Return the [X, Y] coordinate for the center point of the cell that contains the specified text.  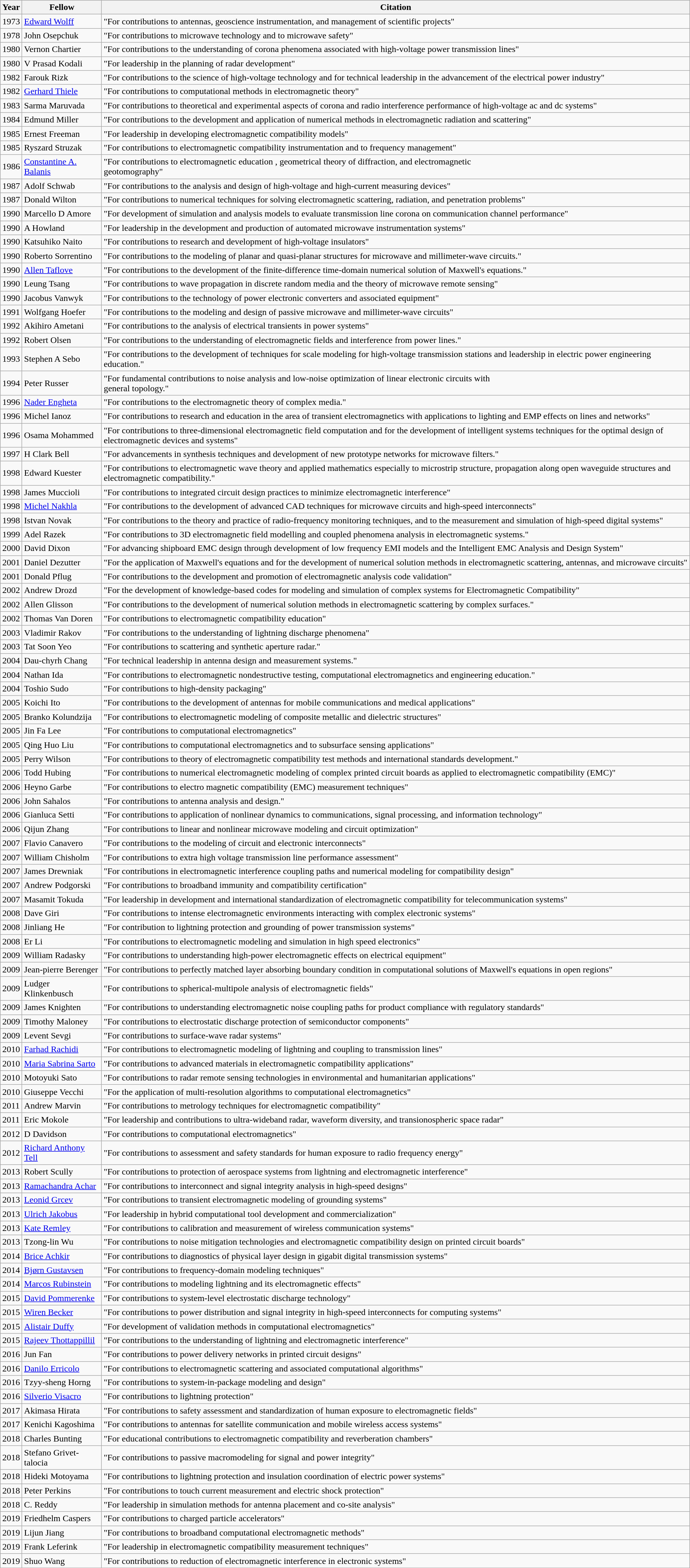
"For contributions to the understanding of lightning discharge phenomena" [396, 632]
Sarma Maruvada [62, 105]
Daniel Dezutter [62, 562]
"For contributions to integrated circuit design practices to minimize electromagnetic interference" [396, 492]
1978 [11, 35]
"For contributions to electromagnetic modeling and simulation in high speed electronics" [396, 941]
Flavio Canavero [62, 843]
"For contributions to noise mitigation technologies and electromagnetic compatibility design on printed circuit boards" [396, 1242]
Shuo Wang [62, 1561]
Koichi Ito [62, 703]
Ramachandra Achar [62, 1186]
Perry Wilson [62, 759]
Wiren Becker [62, 1312]
Giuseppe Vecchi [62, 1092]
Farhad Rachidi [62, 1050]
"For contributions to lightning protection and insulation coordination of electric power systems" [396, 1477]
"For contributions to transient electromagnetic modeling of grounding systems" [396, 1200]
"For contributions to wave propagation in discrete random media and the theory of microwave remote sensing" [396, 284]
Er Li [62, 941]
"For leadership in simulation methods for antenna placement and co-site analysis" [396, 1505]
"For contributions to reduction of electromagnetic interference in electronic systems" [396, 1561]
"For fundamental contributions to noise analysis and low-noise optimization of linear electronic circuits withgeneral topology." [396, 383]
"For contributions to research and development of high-voltage insulators" [396, 242]
"For contributions to understanding electromagnetic noise coupling paths for product compliance with regulatory standards" [396, 1007]
"For contributions to the analysis of electrical transients in power systems" [396, 326]
Stephen A Sebo [62, 359]
"For contributions to antennas, geoscience instrumentation, and management of scientific projects" [396, 21]
"For contributions to broadband computational electromagnetic methods" [396, 1533]
Maria Sabrina Sarto [62, 1064]
"For contributions to power delivery networks in printed circuit designs" [396, 1354]
Michel Nakhla [62, 506]
"For contributions to the modeling of planar and quasi-planar structures for microwave and millimeter-wave circuits." [396, 256]
Branko Kolundzija [62, 717]
Gianluca Setti [62, 815]
Andrew Marvin [62, 1106]
"For leadership in electromagnetic compatibility measurement techniques" [396, 1547]
"For contributions to spherical-multipole analysis of electromagnetic fields" [396, 988]
Stefano Grivet-talocia [62, 1457]
"For contributions to charged particle accelerators" [396, 1519]
Motoyuki Sato [62, 1078]
C. Reddy [62, 1505]
"For leadership in hybrid computational tool development and commercialization" [396, 1214]
1973 [11, 21]
"For contributions to the development of advanced CAD techniques for microwave circuits and high-speed interconnects" [396, 506]
"For contributions to system-in-package modeling and design" [396, 1383]
"For contributions to computational electromagnetics and to subsurface sensing applications" [396, 745]
"For the application of multi-resolution algorithms to computational electromagnetics" [396, 1092]
H Clark Bell [62, 454]
Jacobus Vanwyk [62, 298]
Wolfgang Hoefer [62, 312]
"For contributions to application of nonlinear dynamics to communications, signal processing, and information technology" [396, 815]
William Chisholm [62, 857]
John Osepchuk [62, 35]
Dau-chyrh Chang [62, 660]
Heyno Garbe [62, 787]
"For leadership in the planning of radar development" [396, 63]
David Pommerenke [62, 1298]
John Sahalos [62, 801]
1997 [11, 454]
"For advancing shipboard EMC design through development of low frequency EMI models and the Intelligent EMC Analysis and Design System" [396, 548]
Leung Tsang [62, 284]
D Davidson [62, 1134]
William Radasky [62, 955]
Roberto Sorrentino [62, 256]
Constantine A. Balanis [62, 167]
1983 [11, 105]
Todd Hubing [62, 773]
"For contributions to the analysis and design of high-voltage and high-current measuring devices" [396, 185]
1991 [11, 312]
"For contributions to interconnect and signal integrity analysis in high-speed designs" [396, 1186]
"For contributions to the understanding of corona phenomena associated with high-voltage power transmission lines" [396, 49]
"For contributions to perfectly matched layer absorbing boundary condition in computational solutions of Maxwell's equations in open regions" [396, 969]
Peter Russer [62, 383]
Jin Fa Lee [62, 731]
Thomas Van Doren [62, 618]
Masamit Tokuda [62, 899]
1994 [11, 383]
David Dixon [62, 548]
Adel Razek [62, 534]
Lijun Jiang [62, 1533]
Charles Bunting [62, 1439]
Donald Pflug [62, 576]
"For contributions to high-density packaging" [396, 689]
Andrew Drozd [62, 590]
"For contributions to radar remote sensing technologies in environmental and humanitarian applications" [396, 1078]
Farouk Rizk [62, 77]
"For contributions to the understanding of electromagnetic fields and interference from power lines." [396, 340]
Eric Mokole [62, 1120]
"For contributions to the science of high-voltage technology and for technical leadership in the advancement of the electrical power industry" [396, 77]
Allen Taflove [62, 270]
Hideki Motoyama [62, 1477]
Peter Perkins [62, 1491]
"For contributions to system-level electrostatic discharge technology" [396, 1298]
"For contributions to lightning protection" [396, 1397]
"For educational contributions to electromagnetic compatibility and reverberation chambers" [396, 1439]
"For contributions to the understanding of lightning and electromagnetic interference" [396, 1340]
"For contributions to microwave technology and to microwave safety" [396, 35]
Akimasa Hirata [62, 1411]
James Knighten [62, 1007]
"For technical leadership in antenna design and measurement systems." [396, 660]
1986 [11, 167]
"For contributions to electromagnetic compatibility education" [396, 618]
"For leadership in developing electromagnetic compatibility models" [396, 133]
Kate Remley [62, 1228]
Danilo Erricolo [62, 1368]
"For contributions to safety assessment and standardization of human exposure to electromagnetic fields" [396, 1411]
"For contributions to the development of the finite-difference time-domain numerical solution of Maxwell's equations." [396, 270]
V Prasad Kodali [62, 63]
Frank Leferink [62, 1547]
"For contributions to electromagnetic modeling of composite metallic and dielectric structures" [396, 717]
Marcello D Amore [62, 214]
Michel Ianoz [62, 416]
"For leadership in development and international standardization of electromagnetic compatibility for telecommunication systems" [396, 899]
Jun Fan [62, 1354]
"For contributions to intense electromagnetic environments interacting with complex electronic systems" [396, 913]
James Muccioli [62, 492]
Tzong-lin Wu [62, 1242]
Qing Huo Liu [62, 745]
Jean-pierre Berenger [62, 969]
"For advancements in synthesis techniques and development of new prototype networks for microwave filters." [396, 454]
"For contributions to surface-wave radar systems" [396, 1035]
"For contributions to the development and application of numerical methods in electromagnetic radiation and scattering" [396, 119]
Jinliang He [62, 927]
"For development of simulation and analysis models to evaluate transmission line corona on communication channel performance" [396, 214]
Osama Mohammed [62, 435]
"For contributions to theory of electromagnetic compatibility test methods and international standards development." [396, 759]
"For contributions to frequency-domain modeling techniques" [396, 1270]
Ryszard Struzak [62, 148]
"For contributions to the technology of power electronic converters and associated equipment" [396, 298]
Robert Olsen [62, 340]
Andrew Podgorski [62, 885]
Marcos Rubinstein [62, 1284]
"For contributions to electromagnetic compatibility instrumentation and to frequency management" [396, 148]
Richard Anthony Tell [62, 1153]
"For contributions to power distribution and signal integrity in high-speed interconnects for computing systems" [396, 1312]
"For contributions to numerical techniques for solving electromagnetic scattering, radiation, and penetration problems" [396, 200]
"For contributions to protection of aerospace systems from lightning and electromagnetic interference" [396, 1172]
James Drewniak [62, 871]
"For contributions to the modeling of circuit and electronic interconnects" [396, 843]
Tzyy-sheng Horng [62, 1383]
"For contributions to modeling lightning and its electromagnetic effects" [396, 1284]
Silverio Visacro [62, 1397]
"For contributions to understanding high-power electromagnetic effects on electrical equipment" [396, 955]
Ludger Klinkenbusch [62, 988]
"For the development of knowledge-based codes for modeling and simulation of complex systems for Electromagnetic Compatibility" [396, 590]
"For contributions to assessment and safety standards for human exposure to radio frequency energy" [396, 1153]
"For contributions to antenna analysis and design." [396, 801]
"For contributions to calibration and measurement of wireless communication systems" [396, 1228]
Katsuhiko Naito [62, 242]
Allen Glisson [62, 604]
"For contributions to electromagnetic education , geometrical theory of diffraction, and electromagneticgeotomography" [396, 167]
"For contributions to the development of antennas for mobile communications and medical applications" [396, 703]
"For contributions to electrostatic discharge protection of semiconductor components" [396, 1021]
Ernest Freeman [62, 133]
"For contributions to extra high voltage transmission line performance assessment" [396, 857]
"For contributions to electromagnetic scattering and associated computational algorithms" [396, 1368]
Qijun Zhang [62, 829]
1984 [11, 119]
Vernon Chartier [62, 49]
Friedhelm Caspers [62, 1519]
Dave Giri [62, 913]
"For contributions to diagnostics of physical layer design in gigabit digital transmission systems" [396, 1256]
2000 [11, 548]
"For contributions to theoretical and experimental aspects of corona and radio interference performance of high-voltage ac and dc systems" [396, 105]
Leonid Grcev [62, 1200]
"For contribution to lightning protection and grounding of power transmission systems" [396, 927]
"For contributions in electromagnetic interference coupling paths and numerical modeling for compatibility design" [396, 871]
1999 [11, 534]
"For contributions to touch current measurement and electric shock protection" [396, 1491]
Istvan Novak [62, 520]
Donald Wilton [62, 200]
"For contributions to numerical electromagnetic modeling of complex printed circuit boards as applied to electromagnetic compatibility (EMC)" [396, 773]
"For contributions to metrology techniques for electromagnetic compatibility" [396, 1106]
Kenichi Kagoshima [62, 1425]
"For contributions to broadband immunity and compatibility certification" [396, 885]
"For contributions to electromagnetic modeling of lightning and coupling to transmission lines" [396, 1050]
Edmund Miller [62, 119]
Rajeev Thottappillil [62, 1340]
Toshio Sudo [62, 689]
Vladimir Rakov [62, 632]
Levent Sevgi [62, 1035]
Citation [396, 7]
"For contributions to the modeling and design of passive microwave and millimeter-wave circuits" [396, 312]
1993 [11, 359]
Brice Achkir [62, 1256]
"For contributions to computational methods in electromagnetic theory" [396, 91]
"For contributions to the development of numerical solution methods in electromagnetic scattering by complex surfaces." [396, 604]
Gerhard Thiele [62, 91]
Adolf Schwab [62, 185]
Edward Kuester [62, 473]
Nathan Ida [62, 674]
"For contributions to linear and nonlinear microwave modeling and circuit optimization" [396, 829]
Nader Engheta [62, 402]
"For contributions to 3D electromagnetic field modelling and coupled phenomena analysis in electromagnetic systems." [396, 534]
A Howland [62, 228]
Bjørn Gustavsen [62, 1270]
"For contributions to scattering and synthetic aperture radar." [396, 646]
Fellow [62, 7]
Timothy Maloney [62, 1021]
Ulrich Jakobus [62, 1214]
Edward Wolff [62, 21]
"For contributions to electromagnetic nondestructive testing, computational electromagnetics and engineering education." [396, 674]
Akihiro Ametani [62, 326]
"For contributions to advanced materials in electromagnetic compatibility applications" [396, 1064]
"For contributions to the electromagnetic theory of complex media." [396, 402]
Year [11, 7]
"For leadership in the development and production of automated microwave instrumentation systems" [396, 228]
"For contributions to electro magnetic compatibility (EMC) measurement techniques" [396, 787]
Alistair Duffy [62, 1326]
"For contributions to the development and promotion of electromagnetic analysis code validation" [396, 576]
"For leadership and contributions to ultra-wideband radar, waveform diversity, and transionospheric space radar" [396, 1120]
"For contributions to antennas for satellite communication and mobile wireless access systems" [396, 1425]
"For contributions to passive macromodeling for signal and power integrity" [396, 1457]
Robert Scully [62, 1172]
"For development of validation methods in computational electromagnetics" [396, 1326]
Tat Soon Yeo [62, 646]
